Detect which cell encompasses the target text, then output its [x, y] center coordinate. 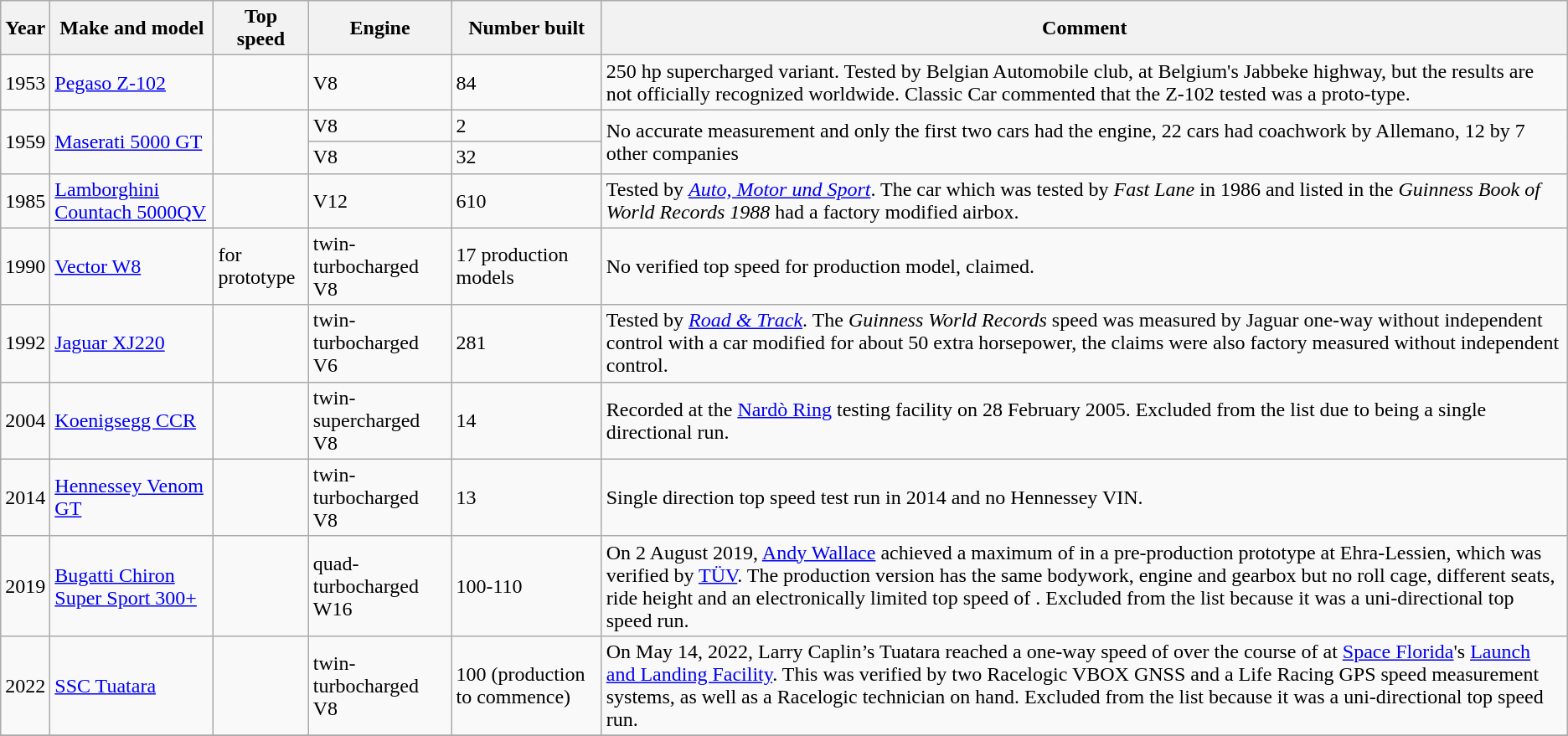
Maserati 5000 GT [132, 142]
13 [526, 497]
Recorded at the Nardò Ring testing facility on 28 February 2005. Excluded from the list due to being a single directional run. [1084, 420]
Jaguar XJ220 [132, 343]
Number built [526, 28]
100 (production to commence) [526, 685]
No accurate measurement and only the first two cars had the engine, 22 cars had coachwork by Allemano, 12 by 7 other companies [1084, 142]
2019 [25, 586]
Single direction top speed test run in 2014 and no Hennessey VIN. [1084, 497]
Koenigsegg CCR [132, 420]
1953 [25, 82]
Year [25, 28]
Engine [380, 28]
twin-supercharged V8 [380, 420]
100-110 [526, 586]
17 production models [526, 266]
1992 [25, 343]
for prototype [261, 266]
Vector W8 [132, 266]
Top speed [261, 28]
V12 [380, 201]
1985 [25, 201]
610 [526, 201]
2014 [25, 497]
84 [526, 82]
1990 [25, 266]
2022 [25, 685]
14 [526, 420]
twin-turbocharged V6 [380, 343]
Lamborghini Countach 5000QV [132, 201]
1959 [25, 142]
Comment [1084, 28]
Hennessey Venom GT [132, 497]
No verified top speed for production model, claimed. [1084, 266]
2004 [25, 420]
Pegaso Z-102 [132, 82]
quad-turbocharged W16 [380, 586]
281 [526, 343]
2 [526, 126]
32 [526, 157]
Bugatti Chiron Super Sport 300+ [132, 586]
SSC Tuatara [132, 685]
Make and model [132, 28]
